Capture the cell that displays the provided text and extract its [X, Y] central coordinate. 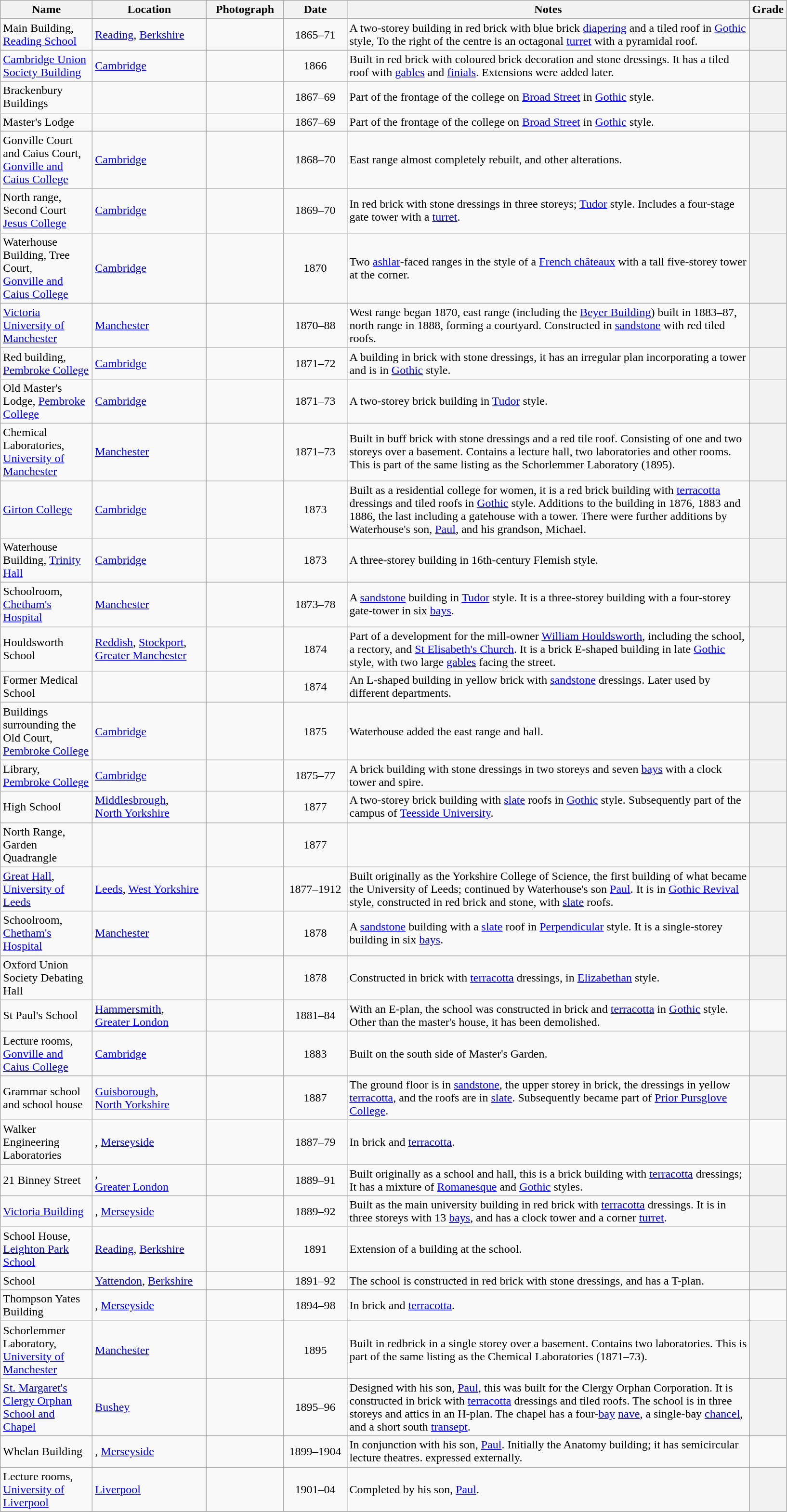
Built originally as a school and hall, this is a brick building with terracotta dressings; It has a mixture of Romanesque and Gothic styles. [548, 1180]
Oxford Union Society Debating Hall [46, 978]
1899–1904 [315, 1451]
1865–71 [315, 35]
Two ashlar-faced ranges in the style of a French châteaux with a tall five-storey tower at the corner. [548, 268]
1870 [315, 268]
Waterhouse Building, Tree Court,Gonville and Caius College [46, 268]
Extension of a building at the school. [548, 1249]
1891–92 [315, 1281]
Victoria Building [46, 1211]
East range almost completely rebuilt, and other alterations. [548, 160]
Chemical Laboratories, University of Manchester [46, 452]
1877–1912 [315, 889]
An L-shaped building in yellow brick with sandstone dressings. Later used by different departments. [548, 687]
North range,Second CourtJesus College [46, 211]
Grade [768, 10]
In red brick with stone dressings in three storeys; Tudor style. Includes a four-stage gate tower with a turret. [548, 211]
School [46, 1281]
1901–04 [315, 1489]
Date [315, 10]
1871–72 [315, 363]
Old Master's Lodge, Pembroke College [46, 401]
Master's Lodge [46, 122]
A sandstone building with a slate roof in Perpendicular style. It is a single-storey building in six bays. [548, 933]
1866 [315, 66]
Notes [548, 10]
1894–98 [315, 1306]
A brick building with stone dressings in two storeys and seven bays with a clock tower and spire. [548, 776]
North Range,Garden Quadrangle [46, 845]
1869–70 [315, 211]
Waterhouse added the east range and hall. [548, 731]
Built in red brick with coloured brick decoration and stone dressings. It has a tiled roof with gables and finials. Extensions were added later. [548, 66]
A building in brick with stone dressings, it has an irregular plan incorporating a tower and is in Gothic style. [548, 363]
Middlesbrough,North Yorkshire [149, 807]
Walker Engineering Laboratories [46, 1142]
Lecture rooms,Gonville and Caius College [46, 1053]
A two-storey brick building in Tudor style. [548, 401]
Thompson Yates Building [46, 1306]
1887–79 [315, 1142]
1895 [315, 1350]
Victoria University of Manchester [46, 325]
1883 [315, 1053]
Yattendon, Berkshire [149, 1281]
Liverpool [149, 1489]
1895–96 [315, 1407]
1891 [315, 1249]
Built on the south side of Master's Garden. [548, 1053]
Schorlemmer Laboratory,University of Manchester [46, 1350]
A three-storey building in 16th-century Flemish style. [548, 560]
Name [46, 10]
Whelan Building [46, 1451]
Hammersmith,Greater London [149, 1016]
Former Medical School [46, 687]
With an E-plan, the school was constructed in brick and terracotta in Gothic style. Other than the master's house, it has been demolished. [548, 1016]
1889–92 [315, 1211]
Reddish, Stockport, Greater Manchester [149, 649]
Library,Pembroke College [46, 776]
A sandstone building in Tudor style. It is a three-storey building with a four-storey gate-tower in six bays. [548, 605]
Main Building,Reading School [46, 35]
Buildings surrounding the Old Court, Pembroke College [46, 731]
1889–91 [315, 1180]
Photograph [245, 10]
1887 [315, 1098]
Houldsworth School [46, 649]
Location [149, 10]
1881–84 [315, 1016]
21 Binney Street [46, 1180]
High School [46, 807]
1875–77 [315, 776]
Leeds, West Yorkshire [149, 889]
Bushey [149, 1407]
A two-storey brick building with slate roofs in Gothic style. Subsequently part of the campus of Teesside University. [548, 807]
St Paul's School [46, 1016]
,Greater London [149, 1180]
1875 [315, 731]
Great Hall,University of Leeds [46, 889]
Constructed in brick with terracotta dressings, in Elizabethan style. [548, 978]
1868–70 [315, 160]
Guisborough,North Yorkshire [149, 1098]
Grammar school and school house [46, 1098]
Cambridge Union Society Building [46, 66]
Completed by his son, Paul. [548, 1489]
Brackenbury Buildings [46, 97]
Red building, Pembroke College [46, 363]
1870–88 [315, 325]
Gonville Court and Caius Court,Gonville and Caius College [46, 160]
The school is constructed in red brick with stone dressings, and has a T-plan. [548, 1281]
Lecture rooms, University of Liverpool [46, 1489]
St. Margaret's Clergy Orphan School and Chapel [46, 1407]
In conjunction with his son, Paul. Initially the Anatomy building; it has semicircular lecture theatres. expressed externally. [548, 1451]
1873–78 [315, 605]
Girton College [46, 510]
Waterhouse Building, Trinity Hall [46, 560]
School House, Leighton Park School [46, 1249]
